Find where the given text appears and provide that cell's center as (X, Y) coordinate. 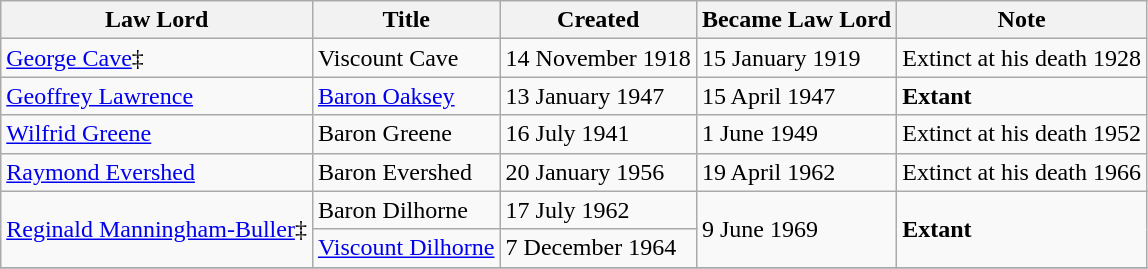
Viscount Dilhorne (406, 248)
13 January 1947 (598, 96)
20 January 1956 (598, 172)
Extinct at his death 1966 (1022, 172)
15 April 1947 (796, 96)
Created (598, 20)
George Cave‡ (157, 58)
1 June 1949 (796, 134)
Geoffrey Lawrence (157, 96)
15 January 1919 (796, 58)
Title (406, 20)
17 July 1962 (598, 210)
Became Law Lord (796, 20)
7 December 1964 (598, 248)
Baron Evershed (406, 172)
9 June 1969 (796, 229)
Raymond Evershed (157, 172)
Baron Greene (406, 134)
Baron Dilhorne (406, 210)
Note (1022, 20)
Law Lord (157, 20)
Extinct at his death 1928 (1022, 58)
14 November 1918 (598, 58)
Extinct at his death 1952 (1022, 134)
16 July 1941 (598, 134)
Viscount Cave (406, 58)
Reginald Manningham-Buller‡ (157, 229)
Baron Oaksey (406, 96)
Wilfrid Greene (157, 134)
19 April 1962 (796, 172)
